Search for the cell housing the specified text and yield its (X, Y) center coordinate. 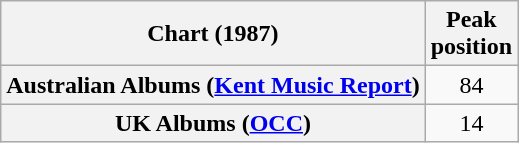
Peakposition (471, 34)
14 (471, 123)
UK Albums (OCC) (213, 123)
Australian Albums (Kent Music Report) (213, 85)
84 (471, 85)
Chart (1987) (213, 34)
